Provide the [x, y] coordinate of the cell's center where the given text is located.  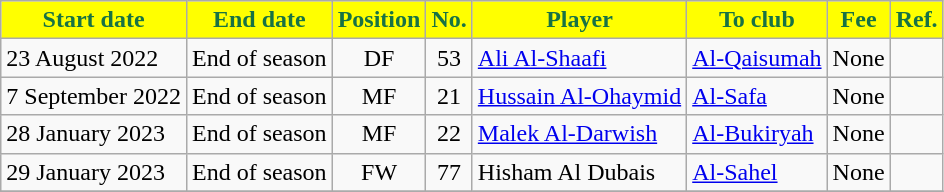
Al-Bukiryah [757, 134]
Hussain Al-Ohaymid [579, 96]
23 August 2022 [94, 58]
28 January 2023 [94, 134]
Ref. [916, 20]
Al-Qaisumah [757, 58]
Al-Sahel [757, 172]
21 [449, 96]
DF [379, 58]
7 September 2022 [94, 96]
To club [757, 20]
Hisham Al Dubais [579, 172]
Start date [94, 20]
End date [259, 20]
Fee [858, 20]
FW [379, 172]
Ali Al-Shaafi [579, 58]
Position [379, 20]
53 [449, 58]
Player [579, 20]
29 January 2023 [94, 172]
77 [449, 172]
Malek Al-Darwish [579, 134]
No. [449, 20]
22 [449, 134]
Al-Safa [757, 96]
